Scan for the cell matching the given text and deliver its [x, y] coordinate at center. 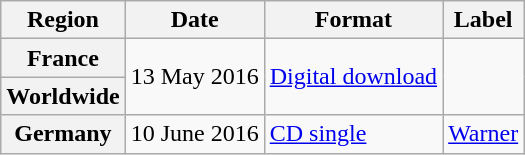
Date [194, 20]
Format [353, 20]
Warner [484, 134]
CD single [353, 134]
Germany [63, 134]
Region [63, 20]
Label [484, 20]
13 May 2016 [194, 77]
10 June 2016 [194, 134]
France [63, 58]
Worldwide [63, 96]
Digital download [353, 77]
